From the cell containing the given text, extract its center point as (X, Y) coordinate. 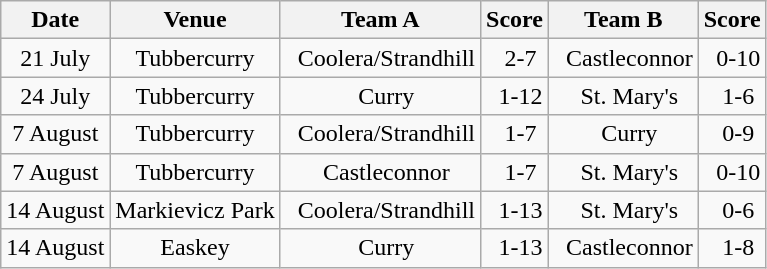
1-6 (732, 96)
Team A (380, 20)
21 July (56, 58)
2-7 (515, 58)
Date (56, 20)
1-8 (732, 248)
24 July (56, 96)
Easkey (195, 248)
Team B (623, 20)
0-9 (732, 134)
Venue (195, 20)
1-12 (515, 96)
0-6 (732, 210)
Markievicz Park (195, 210)
